Extract the (X, Y) coordinate from the center of the cell holding the provided text.  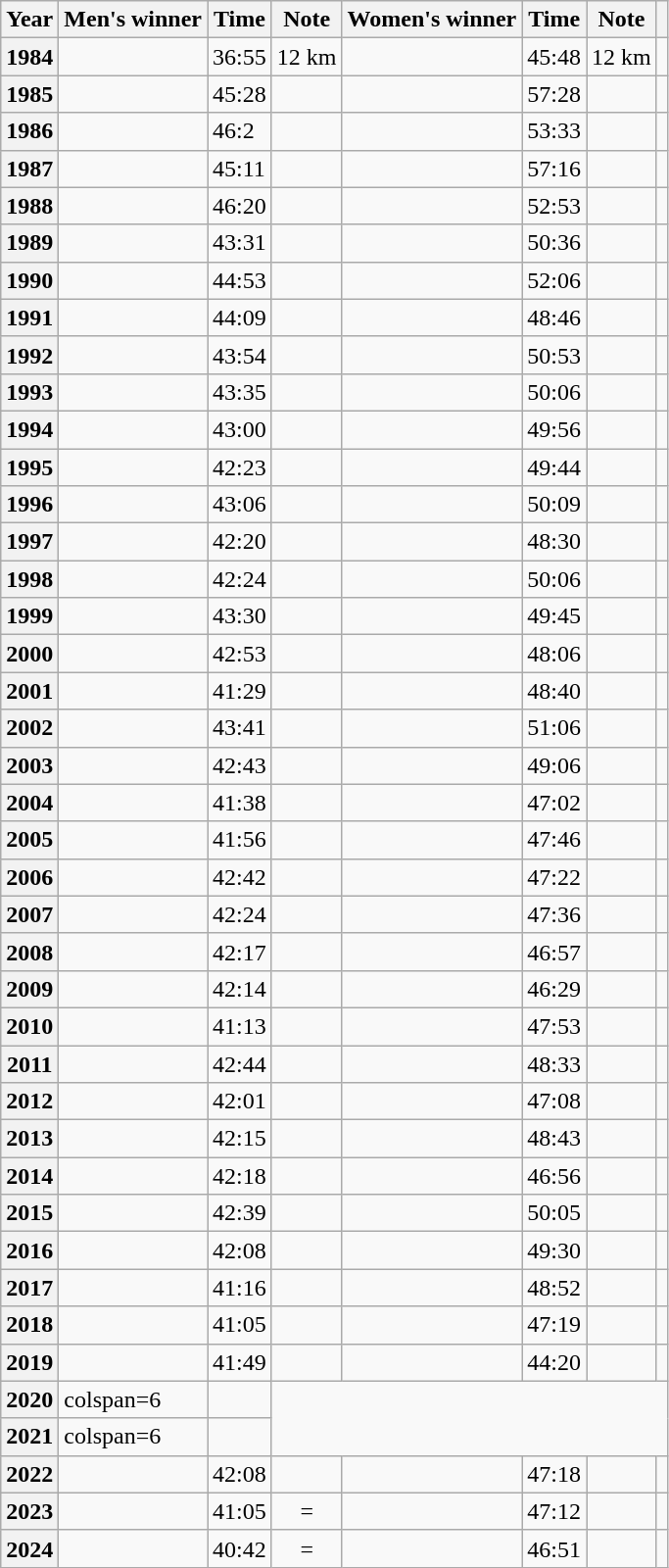
46:2 (240, 131)
45:11 (240, 169)
48:06 (554, 654)
42:17 (240, 952)
Women's winner (432, 20)
2015 (29, 1213)
43:06 (240, 505)
2009 (29, 989)
46:20 (240, 206)
49:56 (554, 429)
57:16 (554, 169)
50:09 (554, 505)
43:31 (240, 243)
2024 (29, 1548)
41:38 (240, 803)
47:12 (554, 1511)
2003 (29, 765)
1987 (29, 169)
47:08 (554, 1102)
1994 (29, 429)
Men's winner (133, 20)
41:56 (240, 840)
45:48 (554, 57)
50:53 (554, 355)
48:46 (554, 318)
42:20 (240, 542)
41:13 (240, 1026)
47:53 (554, 1026)
42:14 (240, 989)
49:30 (554, 1250)
42:23 (240, 467)
50:36 (554, 243)
42:53 (240, 654)
46:57 (554, 952)
1999 (29, 616)
2022 (29, 1474)
49:06 (554, 765)
49:45 (554, 616)
2016 (29, 1250)
57:28 (554, 94)
40:42 (240, 1548)
42:15 (240, 1139)
1995 (29, 467)
2000 (29, 654)
43:30 (240, 616)
1992 (29, 355)
52:06 (554, 280)
2020 (29, 1399)
1996 (29, 505)
47:36 (554, 914)
2008 (29, 952)
2004 (29, 803)
2002 (29, 728)
42:44 (240, 1063)
2014 (29, 1176)
2001 (29, 691)
48:33 (554, 1063)
53:33 (554, 131)
42:42 (240, 877)
47:18 (554, 1474)
48:52 (554, 1288)
43:41 (240, 728)
1990 (29, 280)
1984 (29, 57)
1985 (29, 94)
48:43 (554, 1139)
46:29 (554, 989)
47:46 (554, 840)
42:01 (240, 1102)
42:39 (240, 1213)
Year (29, 20)
1986 (29, 131)
46:56 (554, 1176)
41:49 (240, 1362)
1991 (29, 318)
49:44 (554, 467)
2005 (29, 840)
1997 (29, 542)
44:20 (554, 1362)
2023 (29, 1511)
48:30 (554, 542)
2007 (29, 914)
48:40 (554, 691)
45:28 (240, 94)
47:22 (554, 877)
44:09 (240, 318)
2018 (29, 1325)
2017 (29, 1288)
1993 (29, 392)
1989 (29, 243)
2021 (29, 1437)
44:53 (240, 280)
42:18 (240, 1176)
2019 (29, 1362)
2006 (29, 877)
46:51 (554, 1548)
50:05 (554, 1213)
2012 (29, 1102)
47:19 (554, 1325)
43:35 (240, 392)
2013 (29, 1139)
1988 (29, 206)
42:43 (240, 765)
1998 (29, 579)
2010 (29, 1026)
51:06 (554, 728)
52:53 (554, 206)
2011 (29, 1063)
43:00 (240, 429)
41:16 (240, 1288)
43:54 (240, 355)
36:55 (240, 57)
47:02 (554, 803)
41:29 (240, 691)
